Scan for the cell matching the given text and deliver its [X, Y] coordinate at center. 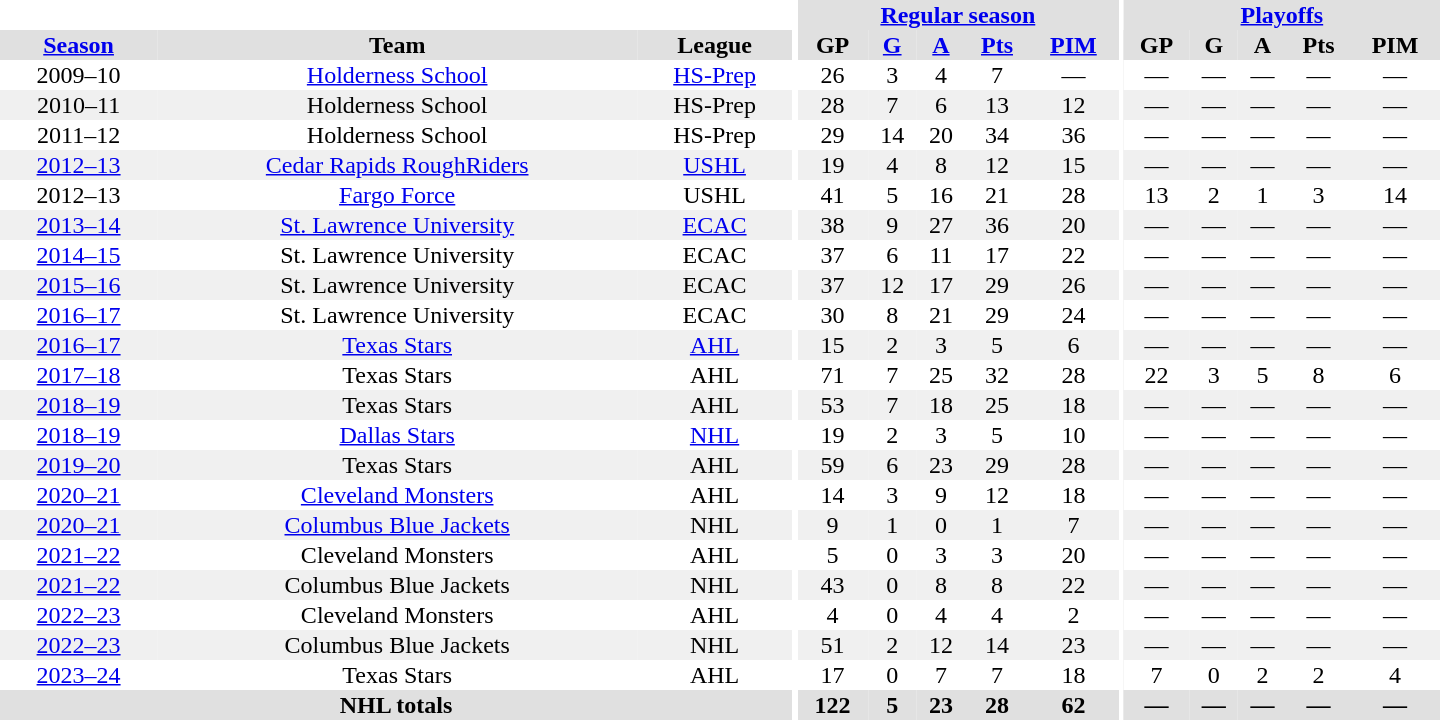
2015–16 [78, 285]
NHL totals [396, 705]
2023–24 [78, 675]
51 [832, 645]
2014–15 [78, 255]
34 [996, 135]
24 [1074, 315]
Season [78, 45]
Team [397, 45]
2017–18 [78, 375]
Cedar Rapids RoughRiders [397, 165]
38 [832, 225]
59 [832, 465]
16 [942, 195]
2010–11 [78, 105]
2013–14 [78, 225]
League [714, 45]
122 [832, 705]
Playoffs [1282, 15]
71 [832, 375]
27 [942, 225]
Regular season [958, 15]
10 [1074, 435]
32 [996, 375]
62 [1074, 705]
11 [942, 255]
Fargo Force [397, 195]
43 [832, 585]
41 [832, 195]
Dallas Stars [397, 435]
53 [832, 405]
2019–20 [78, 465]
2009–10 [78, 75]
2011–12 [78, 135]
30 [832, 315]
